Determine the [x, y] coordinate at the center of the cell enclosing the given text.  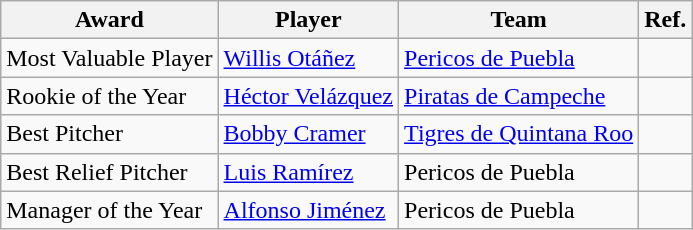
Bobby Cramer [308, 134]
Manager of the Year [110, 210]
Best Pitcher [110, 134]
Award [110, 20]
Piratas de Campeche [519, 96]
Best Relief Pitcher [110, 172]
Héctor Velázquez [308, 96]
Player [308, 20]
Willis Otáñez [308, 58]
Ref. [666, 20]
Luis Ramírez [308, 172]
Team [519, 20]
Most Valuable Player [110, 58]
Rookie of the Year [110, 96]
Tigres de Quintana Roo [519, 134]
Alfonso Jiménez [308, 210]
